Scan for the cell matching the given text and deliver its (X, Y) coordinate at center. 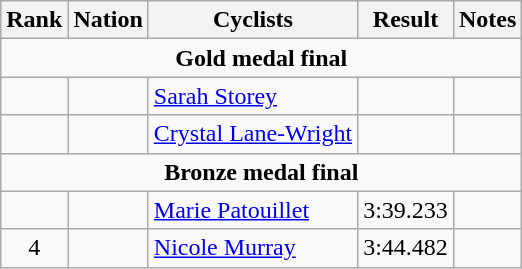
3:39.233 (406, 210)
Nicole Murray (252, 248)
Cyclists (252, 20)
Crystal Lane-Wright (252, 134)
Rank (34, 20)
Gold medal final (262, 58)
Bronze medal final (262, 172)
Nation (108, 20)
Sarah Storey (252, 96)
4 (34, 248)
3:44.482 (406, 248)
Result (406, 20)
Marie Patouillet (252, 210)
Notes (487, 20)
